Locate the cell with the specified text and output its [x, y] center coordinate. 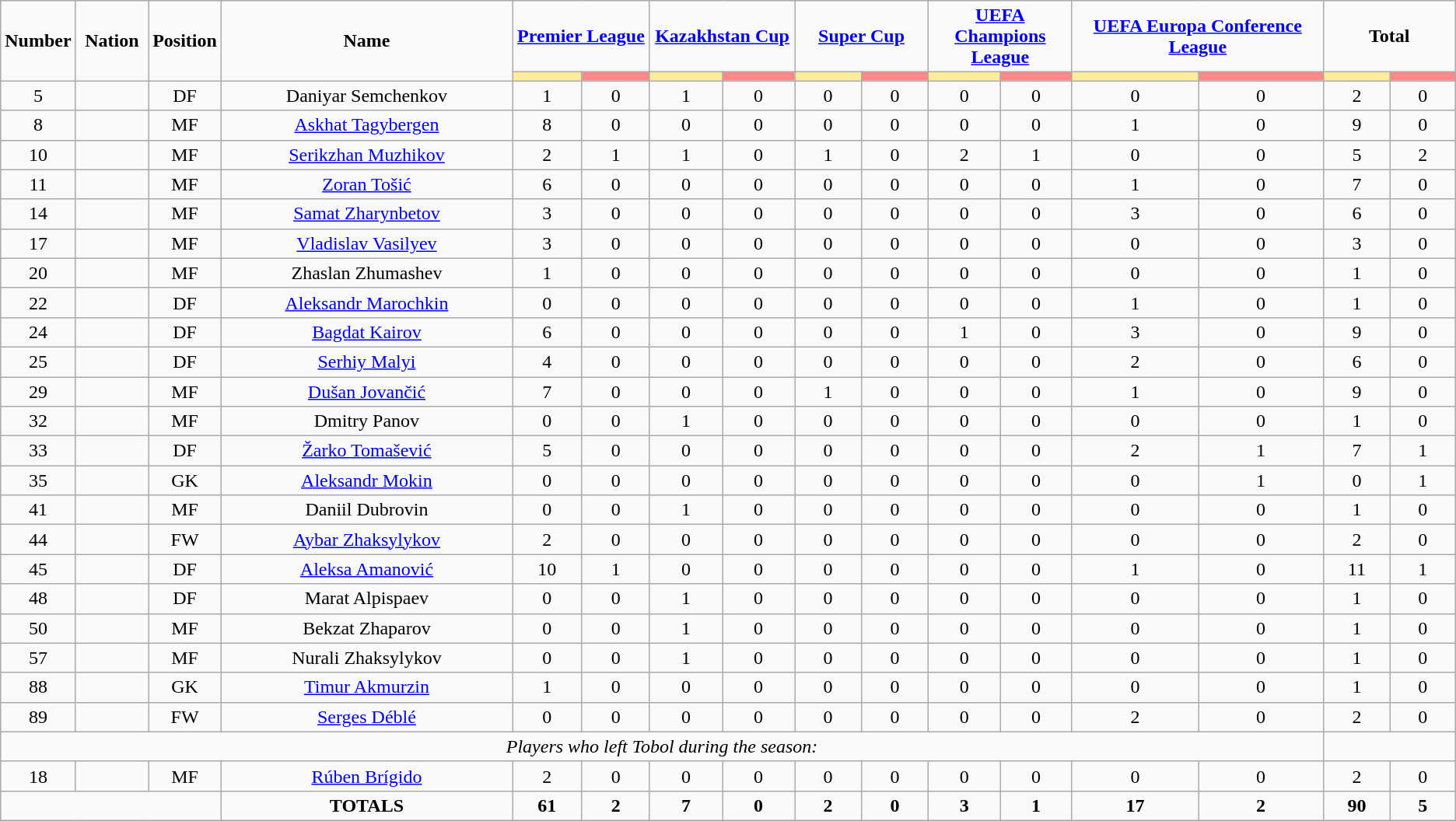
Zoran Tošić [366, 184]
22 [38, 302]
Nurali Zhaksylykov [366, 658]
Players who left Tobol during the season: [663, 746]
33 [38, 451]
20 [38, 273]
UEFA Champions League [1000, 37]
57 [38, 658]
Name [366, 40]
Serikzhan Muzhikov [366, 155]
35 [38, 480]
Dmitry Panov [366, 421]
25 [38, 362]
89 [38, 717]
Serges Déblé [366, 717]
Aybar Zhaksylykov [366, 540]
Daniil Dubrovin [366, 510]
4 [547, 362]
Vladislav Vasilyev [366, 243]
Bekzat Zhaparov [366, 628]
Askhat Tagybergen [366, 125]
Bagdat Kairov [366, 332]
Kazakhstan Cup [722, 37]
Total [1389, 37]
Position [185, 40]
Marat Alpispaev [366, 599]
Super Cup [862, 37]
29 [38, 391]
90 [1356, 805]
Žarko Tomašević [366, 451]
41 [38, 510]
24 [38, 332]
Serhiy Malyi [366, 362]
88 [38, 687]
Aleksandr Marochkin [366, 302]
Premier League [580, 37]
Daniyar Semchenkov [366, 96]
Rúben Brígido [366, 776]
61 [547, 805]
32 [38, 421]
Samat Zharynbetov [366, 214]
Aleksa Amanović [366, 569]
Number [38, 40]
14 [38, 214]
Timur Akmurzin [366, 687]
UEFA Europa Conference League [1198, 37]
Dušan Jovančić [366, 391]
TOTALS [366, 805]
45 [38, 569]
50 [38, 628]
Aleksandr Mokin [366, 480]
44 [38, 540]
48 [38, 599]
18 [38, 776]
Zhaslan Zhumashev [366, 273]
Nation [112, 40]
